Provide the (X, Y) coordinate of the cell's center where the given text is located.  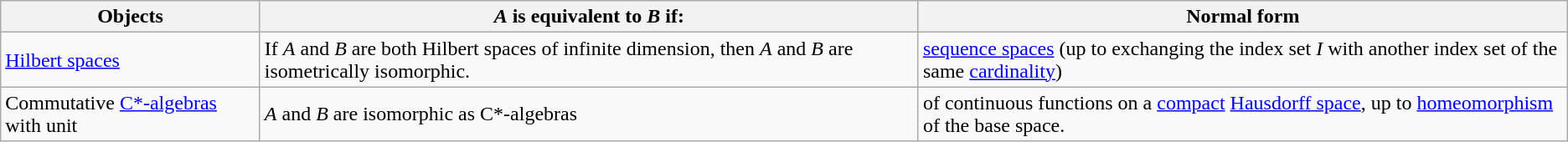
If A and B are both Hilbert spaces of infinite dimension, then A and B are isometrically isomorphic. (589, 60)
Objects (131, 17)
Commutative C*-algebras with unit (131, 114)
of continuous functions on a compact Hausdorff space, up to homeomorphism of the base space. (1243, 114)
sequence spaces (up to exchanging the index set I with another index set of the same cardinality) (1243, 60)
Normal form (1243, 17)
Hilbert spaces (131, 60)
A is equivalent to B if: (589, 17)
A and B are isomorphic as C*-algebras (589, 114)
